Extract the (x, y) coordinate from the center of the cell holding the provided text.  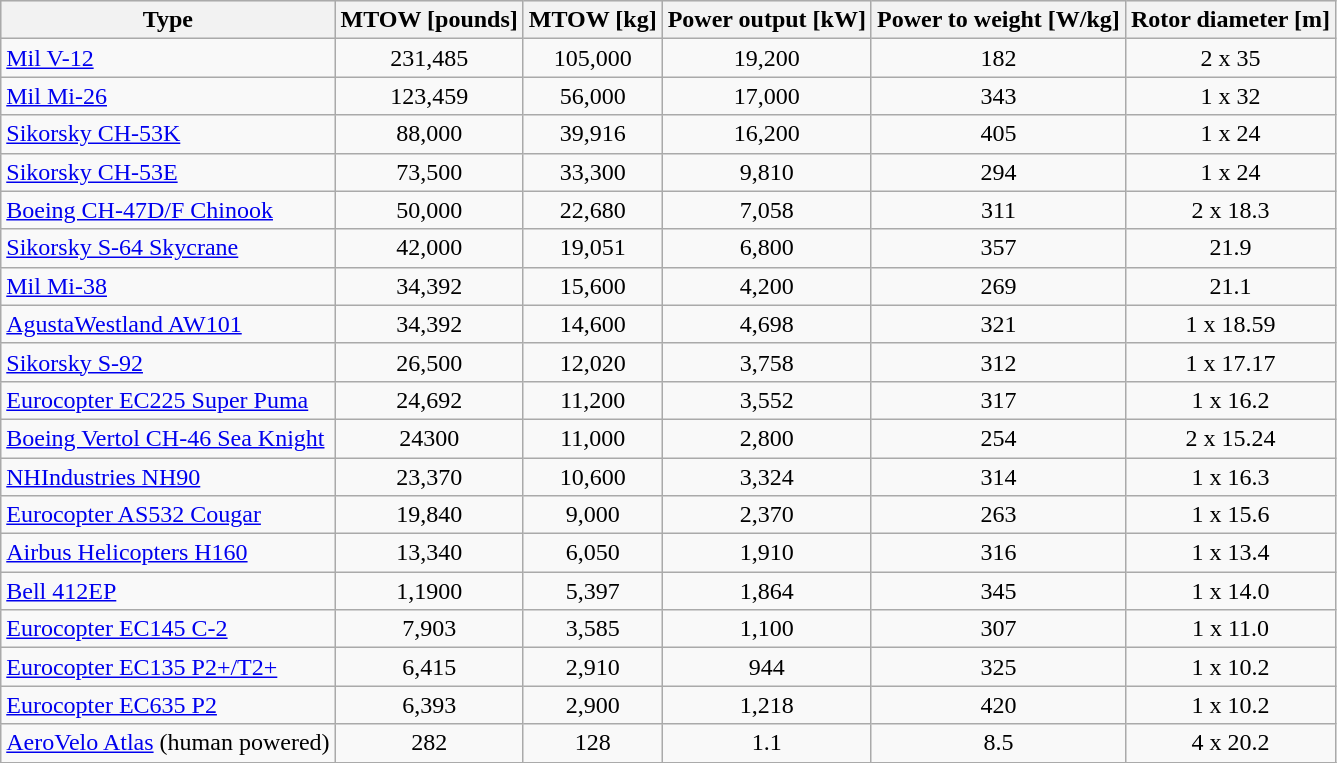
Power to weight [W/kg] (998, 20)
Airbus Helicopters H160 (168, 553)
21.9 (1230, 248)
Boeing Vertol CH-46 Sea Knight (168, 438)
Rotor diameter [m] (1230, 20)
16,200 (766, 134)
Mil V-12 (168, 58)
Sikorsky S-92 (168, 362)
6,393 (429, 705)
294 (998, 172)
3,324 (766, 477)
307 (998, 629)
2,800 (766, 438)
343 (998, 96)
1,1900 (429, 591)
1 x 13.4 (1230, 553)
420 (998, 705)
6,800 (766, 248)
Eurocopter EC225 Super Puma (168, 400)
2,900 (592, 705)
345 (998, 591)
2 x 18.3 (1230, 210)
19,200 (766, 58)
NHIndustries NH90 (168, 477)
2,910 (592, 667)
231,485 (429, 58)
9,000 (592, 515)
24,692 (429, 400)
5,397 (592, 591)
1 x 16.2 (1230, 400)
Bell 412EP (168, 591)
88,000 (429, 134)
22,680 (592, 210)
123,459 (429, 96)
3,552 (766, 400)
Sikorsky CH-53K (168, 134)
33,300 (592, 172)
4,200 (766, 286)
14,600 (592, 324)
1 x 32 (1230, 96)
Boeing CH-47D/F Chinook (168, 210)
39,916 (592, 134)
405 (998, 134)
3,585 (592, 629)
Sikorsky CH-53E (168, 172)
321 (998, 324)
1 x 17.17 (1230, 362)
Eurocopter EC145 C-2 (168, 629)
56,000 (592, 96)
24300 (429, 438)
1,218 (766, 705)
Eurocopter EC135 P2+/T2+ (168, 667)
314 (998, 477)
8.5 (998, 743)
19,840 (429, 515)
182 (998, 58)
13,340 (429, 553)
Type (168, 20)
AeroVelo Atlas (human powered) (168, 743)
9,810 (766, 172)
MTOW [kg] (592, 20)
26,500 (429, 362)
1 x 18.59 (1230, 324)
Mil Mi-38 (168, 286)
Sikorsky S-64 Skycrane (168, 248)
10,600 (592, 477)
19,051 (592, 248)
11,200 (592, 400)
2,370 (766, 515)
1.1 (766, 743)
317 (998, 400)
1,864 (766, 591)
1 x 14.0 (1230, 591)
11,000 (592, 438)
1 x 11.0 (1230, 629)
42,000 (429, 248)
Mil Mi-26 (168, 96)
7,058 (766, 210)
MTOW [pounds] (429, 20)
Eurocopter AS532 Cougar (168, 515)
17,000 (766, 96)
7,903 (429, 629)
325 (998, 667)
1,910 (766, 553)
1 x 15.6 (1230, 515)
Power output [kW] (766, 20)
357 (998, 248)
316 (998, 553)
105,000 (592, 58)
12,020 (592, 362)
3,758 (766, 362)
15,600 (592, 286)
AgustaWestland AW101 (168, 324)
269 (998, 286)
1,100 (766, 629)
311 (998, 210)
128 (592, 743)
254 (998, 438)
21.1 (1230, 286)
4,698 (766, 324)
944 (766, 667)
263 (998, 515)
2 x 35 (1230, 58)
2 x 15.24 (1230, 438)
282 (429, 743)
6,050 (592, 553)
23,370 (429, 477)
73,500 (429, 172)
6,415 (429, 667)
1 x 16.3 (1230, 477)
4 x 20.2 (1230, 743)
Eurocopter EC635 P2 (168, 705)
50,000 (429, 210)
312 (998, 362)
